Provide the (x, y) coordinate of the cell's center where the given text is located.  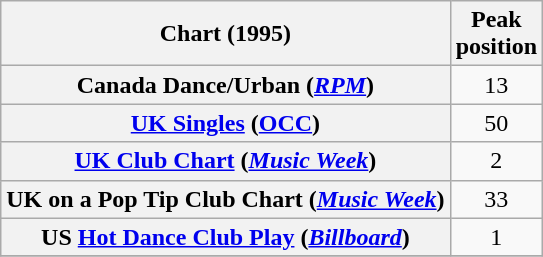
UK Club Chart (Music Week) (226, 161)
2 (496, 161)
1 (496, 237)
US Hot Dance Club Play (Billboard) (226, 237)
33 (496, 199)
Chart (1995) (226, 34)
50 (496, 123)
Canada Dance/Urban (RPM) (226, 85)
UK on a Pop Tip Club Chart (Music Week) (226, 199)
Peakposition (496, 34)
UK Singles (OCC) (226, 123)
13 (496, 85)
